Capture the cell that displays the provided text and extract its (X, Y) central coordinate. 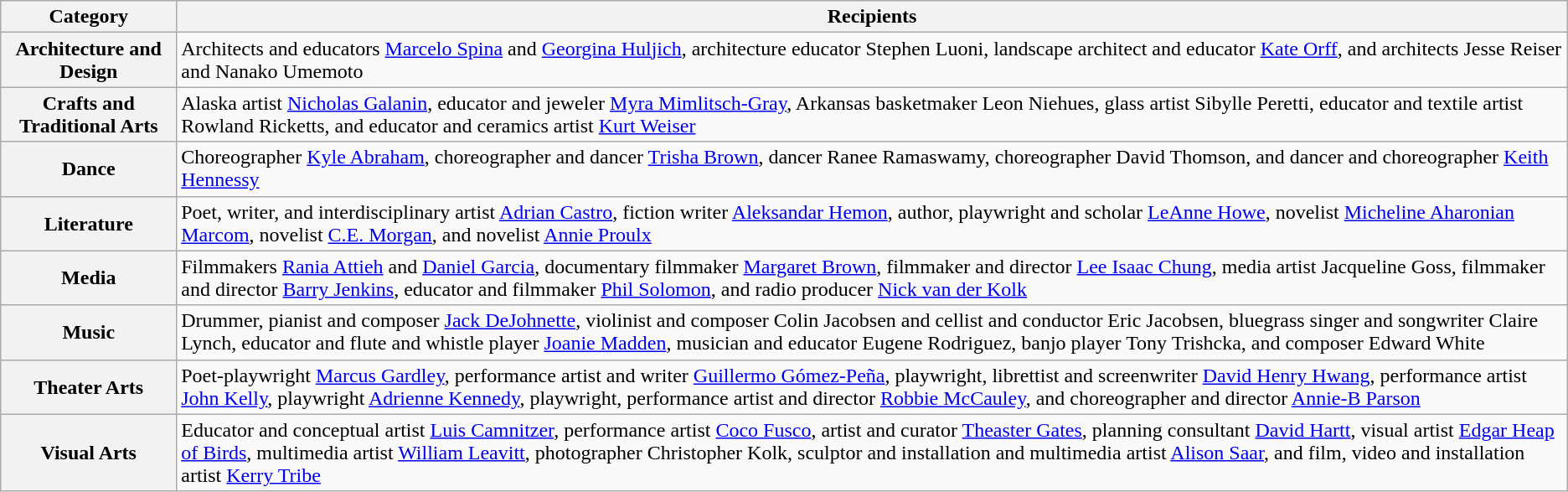
Category (89, 17)
Architecture and Design (89, 60)
Visual Arts (89, 453)
Dance (89, 169)
Literature (89, 223)
Theater Arts (89, 387)
Music (89, 332)
Recipients (873, 17)
Media (89, 278)
Crafts and Traditional Arts (89, 114)
